Detect which cell encompasses the target text, then output its (x, y) center coordinate. 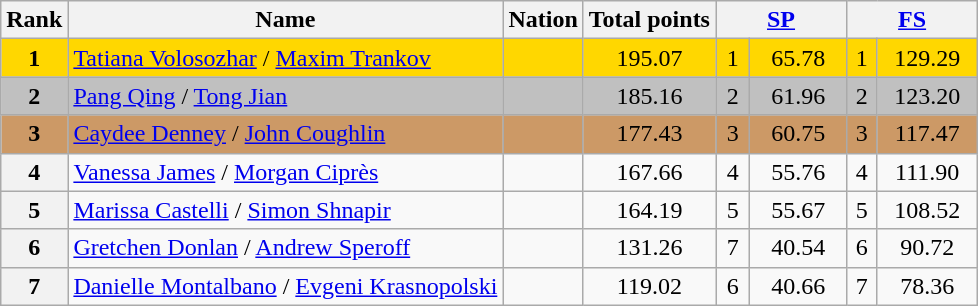
78.36 (928, 286)
129.29 (928, 58)
Marissa Castelli / Simon Shnapir (286, 210)
Tatiana Volosozhar / Maxim Trankov (286, 58)
90.72 (928, 248)
SP (782, 20)
Nation (543, 20)
108.52 (928, 210)
119.02 (649, 286)
Total points (649, 20)
131.26 (649, 248)
185.16 (649, 96)
117.47 (928, 134)
55.67 (798, 210)
123.20 (928, 96)
195.07 (649, 58)
60.75 (798, 134)
65.78 (798, 58)
40.54 (798, 248)
167.66 (649, 172)
Gretchen Donlan / Andrew Speroff (286, 248)
Rank (34, 20)
FS (912, 20)
40.66 (798, 286)
111.90 (928, 172)
55.76 (798, 172)
Name (286, 20)
Pang Qing / Tong Jian (286, 96)
Caydee Denney / John Coughlin (286, 134)
164.19 (649, 210)
Vanessa James / Morgan Ciprès (286, 172)
61.96 (798, 96)
Danielle Montalbano / Evgeni Krasnopolski (286, 286)
177.43 (649, 134)
